Extract the [X, Y] coordinate from the center of the cell holding the provided text.  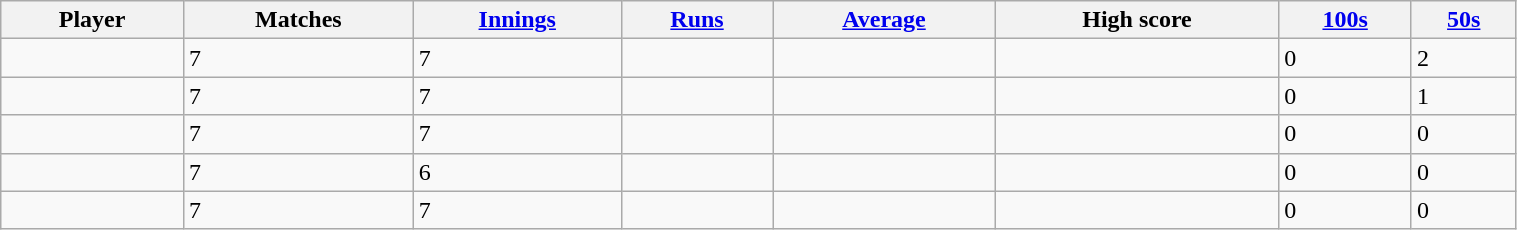
Innings [517, 20]
50s [1464, 20]
2 [1464, 58]
High score [1137, 20]
1 [1464, 96]
100s [1346, 20]
6 [517, 172]
Average [884, 20]
Matches [298, 20]
Player [92, 20]
Runs [697, 20]
